Return (x, y) of the center of cell containing provided text 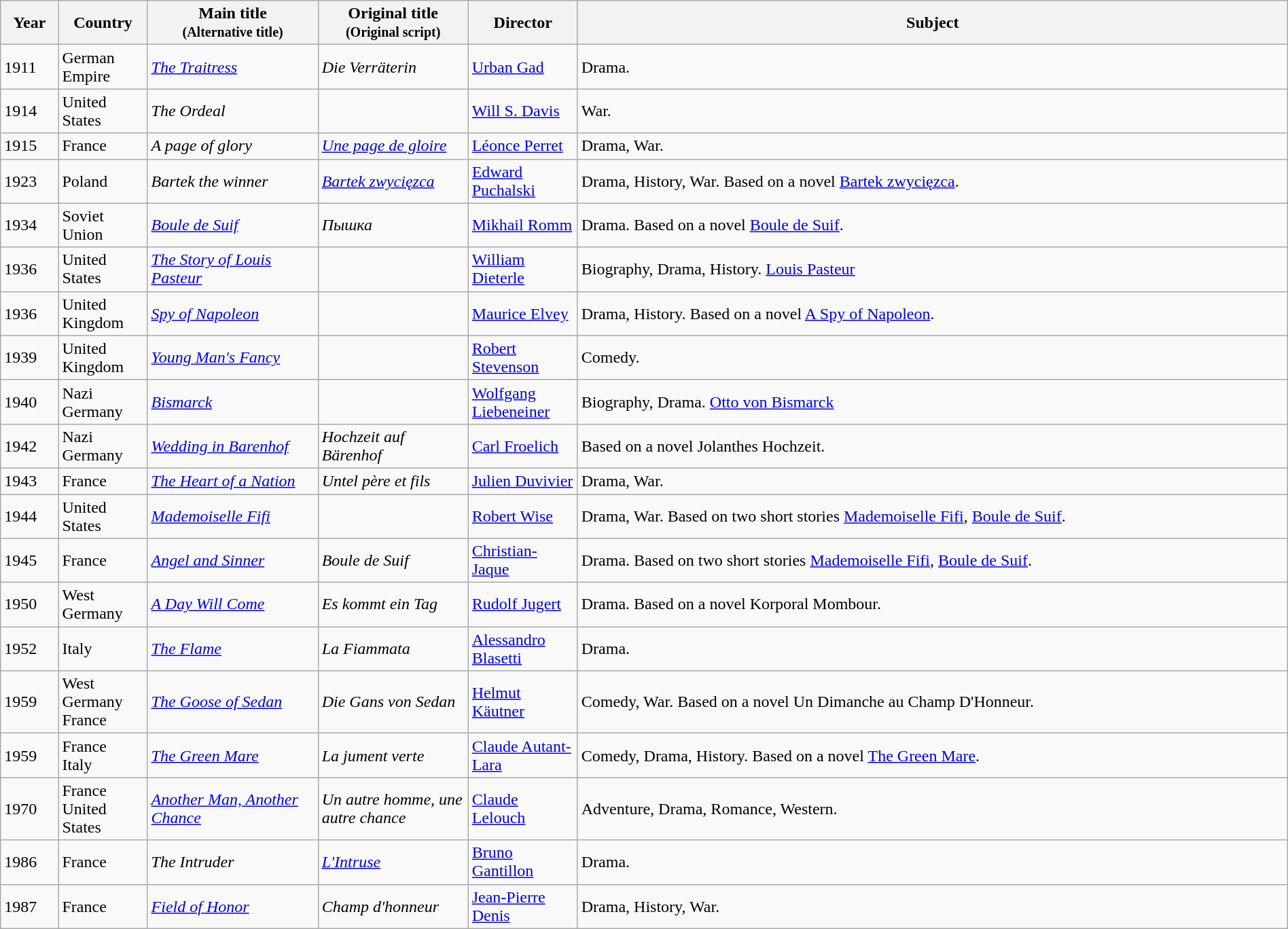
Wolfgang Liebeneiner (523, 402)
Comedy, War. Based on a novel Un Dimanche au Champ D'Honneur. (932, 702)
Drama, War. Based on two short stories Mademoiselle Fifi, Boule de Suif. (932, 516)
Italy (103, 649)
Drama. Based on a novel Korporal Mombour. (932, 604)
Spy of Napoleon (232, 314)
Drama, History, War. (932, 906)
Die Verräterin (393, 67)
FranceItaly (103, 755)
1940 (30, 402)
1915 (30, 146)
Year (30, 23)
The Heart of a Nation (232, 481)
Director (523, 23)
Young Man's Fancy (232, 357)
The Flame (232, 649)
1923 (30, 181)
Drama, History, War. Based on a novel Bartek zwycięzca. (932, 181)
Bismarck (232, 402)
Julien Duvivier (523, 481)
The Intruder (232, 862)
FranceUnited States (103, 809)
Main title(Alternative title) (232, 23)
Mademoiselle Fifi (232, 516)
The Goose of Sedan (232, 702)
L'Intruse (393, 862)
A page of glory (232, 146)
Edward Puchalski (523, 181)
Another Man, Another Chance (232, 809)
Bartek the winner (232, 181)
Based on a novel Jolanthes Hochzeit. (932, 445)
Comedy, Drama, History. Based on a novel The Green Mare. (932, 755)
La jument verte (393, 755)
The Traitress (232, 67)
Hochzeit auf Bärenhof (393, 445)
1986 (30, 862)
The Story of Louis Pasteur (232, 269)
1944 (30, 516)
Die Gans von Sedan (393, 702)
Jean-Pierre Denis (523, 906)
Une page de gloire (393, 146)
Es kommt ein Tag (393, 604)
Biography, Drama, History. Louis Pasteur (932, 269)
Champ d'honneur (393, 906)
Comedy. (932, 357)
War. (932, 111)
Bruno Gantillon (523, 862)
Helmut Käutner (523, 702)
Soviet Union (103, 225)
Wedding in Barenhof (232, 445)
1934 (30, 225)
Léonce Perret (523, 146)
Angel and Sinner (232, 561)
Country (103, 23)
Drama, History. Based on a novel A Spy of Napoleon. (932, 314)
West Germany (103, 604)
The Ordeal (232, 111)
Пышка (393, 225)
1943 (30, 481)
Biography, Drama. Otto von Bismarck (932, 402)
Alessandro Blasetti (523, 649)
Mikhail Romm (523, 225)
Claude Lelouch (523, 809)
Adventure, Drama, Romance, Western. (932, 809)
Un autre homme, une autre chance (393, 809)
1942 (30, 445)
1970 (30, 809)
Christian-Jaque (523, 561)
Drama. Based on a novel Boule de Suif. (932, 225)
Urban Gad (523, 67)
A Day Will Come (232, 604)
Robert Stevenson (523, 357)
1914 (30, 111)
1939 (30, 357)
Untel père et fils (393, 481)
Maurice Elvey (523, 314)
Carl Froelich (523, 445)
1987 (30, 906)
Claude Autant-Lara (523, 755)
Rudolf Jugert (523, 604)
Field of Honor (232, 906)
1911 (30, 67)
German Empire (103, 67)
West GermanyFrance (103, 702)
Robert Wise (523, 516)
Poland (103, 181)
La Fiammata (393, 649)
William Dieterle (523, 269)
Subject (932, 23)
1952 (30, 649)
Will S. Davis (523, 111)
The Green Mare (232, 755)
Drama. Based on two short stories Mademoiselle Fifi, Boule de Suif. (932, 561)
1950 (30, 604)
Original title(Original script) (393, 23)
1945 (30, 561)
Bartek zwycięzca (393, 181)
